Return [x, y] of the center of cell containing provided text 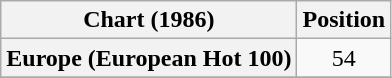
Position [344, 20]
Chart (1986) [149, 20]
Europe (European Hot 100) [149, 58]
54 [344, 58]
